Extract the (x, y) coordinate from the center of the cell holding the provided text.  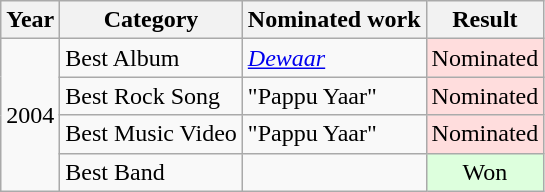
Dewaar (334, 58)
Nominated work (334, 20)
Best Rock Song (152, 96)
Best Album (152, 58)
Year (30, 20)
Won (485, 172)
Result (485, 20)
2004 (30, 115)
Best Music Video (152, 134)
Best Band (152, 172)
Category (152, 20)
